Return the [X, Y] coordinate for the center point of the cell that contains the specified text.  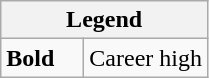
Career high [146, 58]
Bold [42, 58]
Legend [104, 20]
